Return (x, y) of the center of cell containing provided text 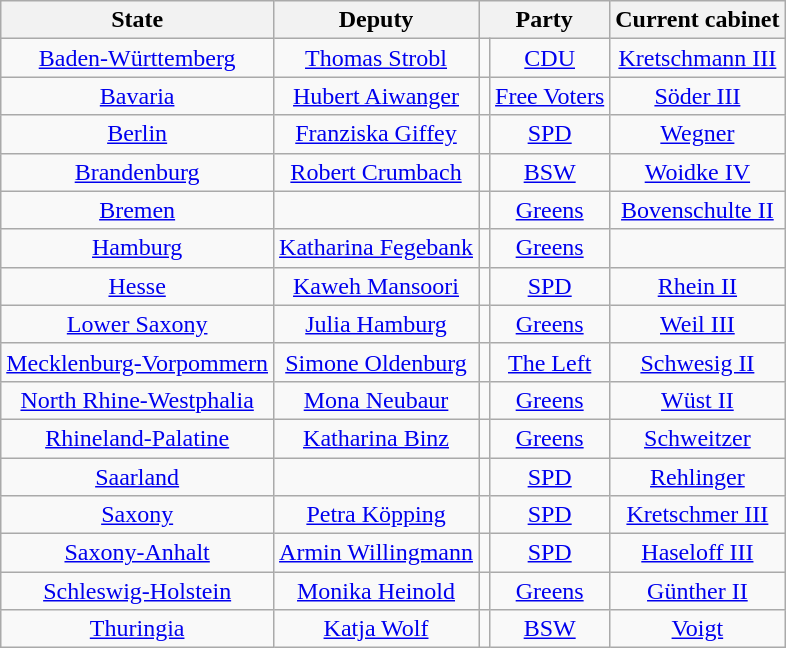
Bremen (138, 210)
Hamburg (138, 248)
Haseloff III (698, 553)
Hesse (138, 286)
Rhineland-Palatine (138, 438)
Weil III (698, 324)
Schwesig II (698, 362)
Kretschmer III (698, 515)
Lower Saxony (138, 324)
Petra Köpping (376, 515)
Hubert Aiwanger (376, 96)
Armin Willingmann (376, 553)
Wüst II (698, 400)
Söder III (698, 96)
Thomas Strobl (376, 58)
Berlin (138, 134)
Saarland (138, 477)
Katja Wolf (376, 629)
Katharina Fegebank (376, 248)
Wegner (698, 134)
State (138, 20)
Mecklenburg-Vorpommern (138, 362)
Rhein II (698, 286)
Saxony-Anhalt (138, 553)
Voigt (698, 629)
Kaweh Mansoori (376, 286)
Bavaria (138, 96)
Schweitzer (698, 438)
Franziska Giffey (376, 134)
Simone Oldenburg (376, 362)
Katharina Binz (376, 438)
Rehlinger (698, 477)
Deputy (376, 20)
North Rhine-Westphalia (138, 400)
The Left (550, 362)
Party (544, 20)
Baden-Württemberg (138, 58)
Woidke IV (698, 172)
CDU (550, 58)
Günther II (698, 591)
Monika Heinold (376, 591)
Bovenschulte II (698, 210)
Free Voters (550, 96)
Saxony (138, 515)
Robert Crumbach (376, 172)
Brandenburg (138, 172)
Mona Neubaur (376, 400)
Thuringia (138, 629)
Julia Hamburg (376, 324)
Schleswig-Holstein (138, 591)
Current cabinet (698, 20)
Kretschmann III (698, 58)
